Detect which cell encompasses the target text, then output its (x, y) center coordinate. 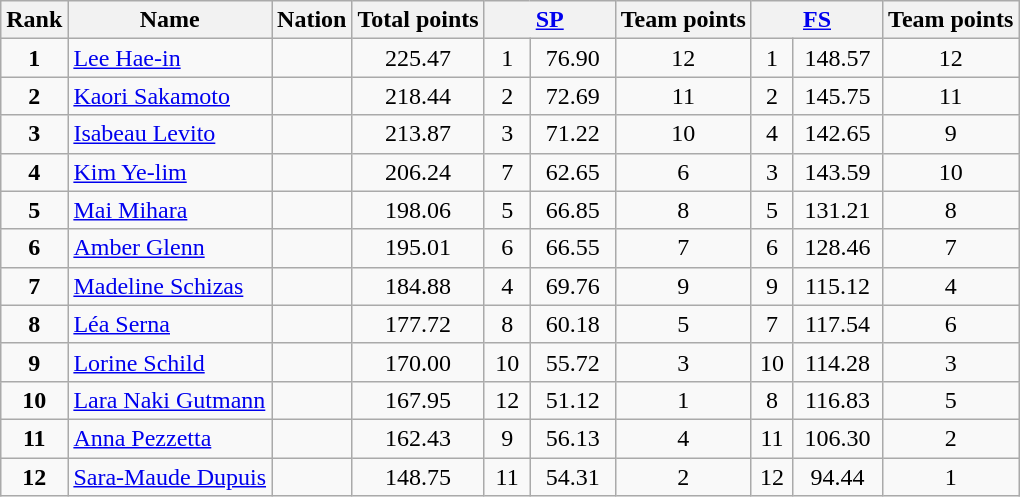
Name (170, 20)
114.28 (837, 362)
106.30 (837, 438)
Kim Ye-lim (170, 172)
71.22 (572, 134)
195.01 (418, 248)
213.87 (418, 134)
Mai Mihara (170, 210)
60.18 (572, 324)
Kaori Sakamoto (170, 96)
Lara Naki Gutmann (170, 400)
Amber Glenn (170, 248)
Léa Serna (170, 324)
56.13 (572, 438)
94.44 (837, 477)
FS (816, 20)
143.59 (837, 172)
145.75 (837, 96)
184.88 (418, 286)
55.72 (572, 362)
Sara-Maude Dupuis (170, 477)
76.90 (572, 58)
54.31 (572, 477)
167.95 (418, 400)
Isabeau Levito (170, 134)
Total points (418, 20)
131.21 (837, 210)
170.00 (418, 362)
225.47 (418, 58)
198.06 (418, 210)
69.76 (572, 286)
51.12 (572, 400)
177.72 (418, 324)
66.85 (572, 210)
Lorine Schild (170, 362)
115.12 (837, 286)
116.83 (837, 400)
162.43 (418, 438)
Lee Hae-in (170, 58)
148.75 (418, 477)
Anna Pezzetta (170, 438)
Madeline Schizas (170, 286)
142.65 (837, 134)
Rank (34, 20)
72.69 (572, 96)
117.54 (837, 324)
218.44 (418, 96)
62.65 (572, 172)
66.55 (572, 248)
148.57 (837, 58)
Nation (312, 20)
128.46 (837, 248)
SP (550, 20)
206.24 (418, 172)
